Return [X, Y] of the center of cell containing provided text 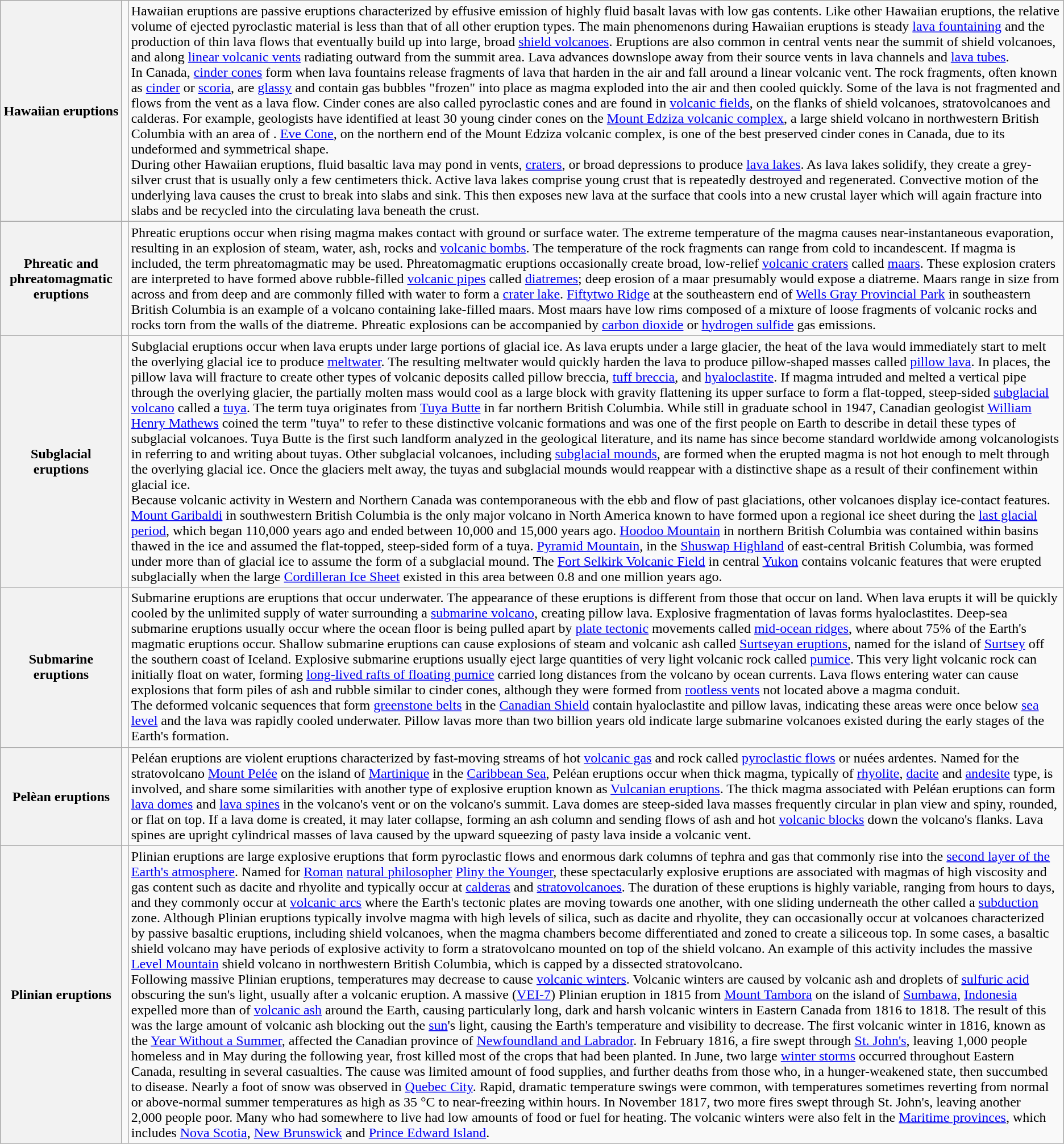
Plinian eruptions [61, 994]
Submarine eruptions [61, 668]
Phreatic and phreatomagmatic eruptions [61, 279]
Subglacial eruptions [61, 462]
Pelèan eruptions [61, 796]
Hawaiian eruptions [61, 111]
